Search for the cell housing the specified text and yield its (X, Y) center coordinate. 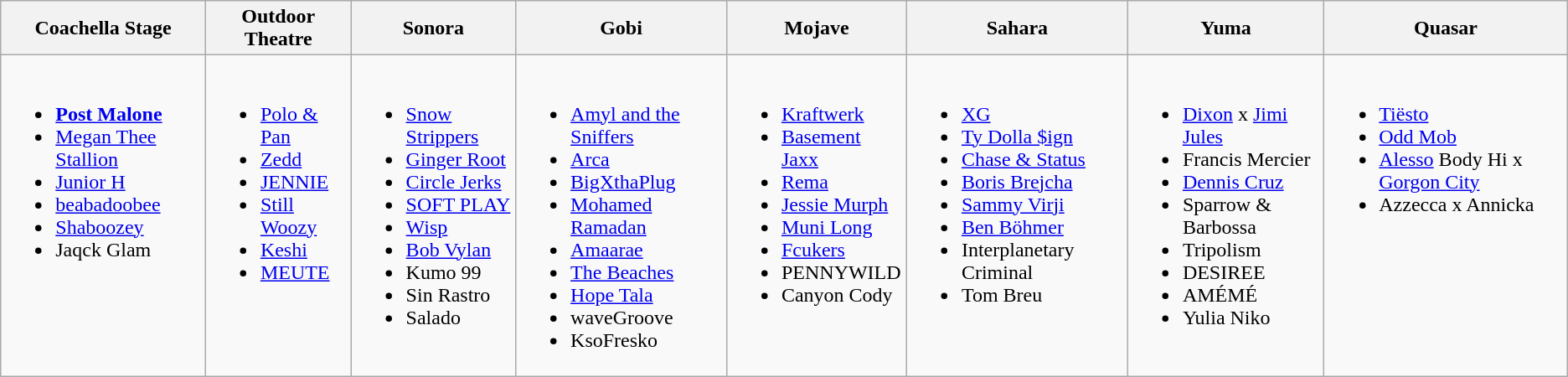
Tiësto Odd Mob Alesso Body Hi x Gorgon City Azzecca x Annicka (1446, 216)
Coachella Stage (104, 28)
Snow StrippersGinger RootCircle JerksSOFT PLAYWispBob VylanKumo 99Sin Rastro Salado (433, 216)
Yuma (1225, 28)
Dixon x Jimi JulesFrancis MercierDennis CruzSparrow & BarbossaTripolismDESIREEAMÉMÉYulia Niko (1225, 216)
Quasar (1446, 28)
Mojave (816, 28)
Outdoor Theatre (278, 28)
KraftwerkBasement JaxxRemaJessie MurphMuni LongFcukersPENNYWILD Canyon Cody (816, 216)
Gobi (622, 28)
Amyl and the SniffersArcaBigXthaPlugMohamed RamadanAmaaraeThe BeachesHope TalawaveGroove KsoFresko (622, 216)
Polo & PanZeddJENNIEStill WoozyKeshiMEUTE (278, 216)
XGTy Dolla $ignChase & StatusBoris BrejchaSammy VirjiBen BöhmerInterplanetary CriminalTom Breu (1017, 216)
Post MaloneMegan Thee StallionJunior HbeabadoobeeShaboozeyJaqck Glam (104, 216)
Sahara (1017, 28)
Sonora (433, 28)
